Output the [x, y] coordinate of the center of the cell containing the given text.  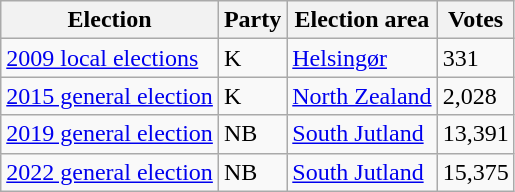
2022 general election [110, 172]
Helsingør [362, 58]
2015 general election [110, 96]
15,375 [476, 172]
2009 local elections [110, 58]
13,391 [476, 134]
331 [476, 58]
2019 general election [110, 134]
Election [110, 20]
Votes [476, 20]
Election area [362, 20]
North Zealand [362, 96]
Party [252, 20]
2,028 [476, 96]
